Capture the cell that displays the provided text and extract its [X, Y] central coordinate. 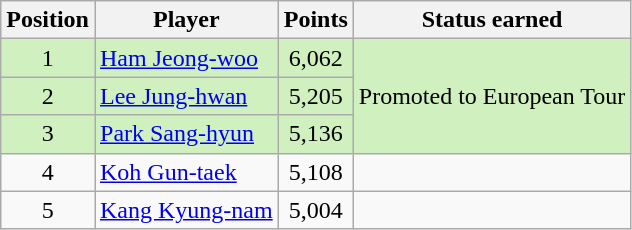
5,205 [316, 96]
5,136 [316, 134]
Promoted to European Tour [492, 96]
2 [48, 96]
4 [48, 172]
Position [48, 20]
1 [48, 58]
Kang Kyung-nam [186, 210]
Player [186, 20]
Lee Jung-hwan [186, 96]
Status earned [492, 20]
Ham Jeong-woo [186, 58]
Koh Gun-taek [186, 172]
5,108 [316, 172]
Park Sang-hyun [186, 134]
5,004 [316, 210]
6,062 [316, 58]
3 [48, 134]
5 [48, 210]
Points [316, 20]
